Search for the cell housing the specified text and yield its (x, y) center coordinate. 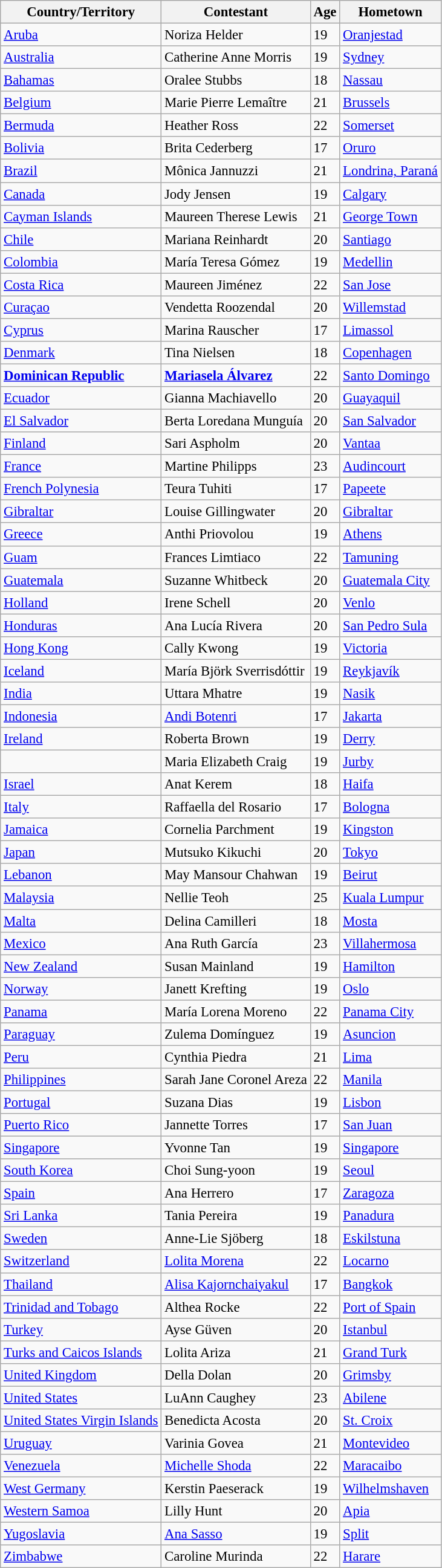
Cynthia Piedra (236, 1057)
Andi Botenri (236, 716)
Apia (391, 1511)
Tokyo (391, 853)
Sweden (81, 1239)
Sri Lanka (81, 1216)
Anat Kerem (236, 784)
Panama City (391, 1011)
Kingston (391, 830)
Tina Nielsen (236, 353)
Victoria (391, 648)
Thailand (81, 1284)
Santiago (391, 239)
Holland (81, 602)
Oslo (391, 989)
Somerset (391, 126)
Willemstad (391, 308)
Martine Philipps (236, 466)
Ireland (81, 739)
Derry (391, 739)
South Korea (81, 1170)
Aruba (81, 35)
Brussels (391, 103)
Maureen Jiménez (236, 285)
Brita Cederberg (236, 148)
Vantaa (391, 444)
Berta Loredana Munguía (236, 421)
Israel (81, 784)
Jody Jensen (236, 194)
Choi Sung-yoon (236, 1170)
Age (325, 12)
Malta (81, 921)
Kerstin Paeserack (236, 1489)
Mariana Reinhardt (236, 239)
Malaysia (81, 898)
San Jose (391, 285)
Venlo (391, 602)
Frances Limtiaco (236, 557)
Reykjavík (391, 671)
Brazil (81, 171)
Medellin (391, 262)
Papeete (391, 489)
Mutsuko Kikuchi (236, 853)
Bermuda (81, 126)
Athens (391, 535)
Finland (81, 444)
Hamilton (391, 966)
Japan (81, 853)
Marina Rauscher (236, 330)
Maracaibo (391, 1466)
Bologna (391, 807)
India (81, 694)
Oralee Stubbs (236, 80)
Limassol (391, 330)
Teura Tuhiti (236, 489)
Canada (81, 194)
Uttara Mhatre (236, 694)
Eskilstuna (391, 1239)
Spain (81, 1193)
Bahamas (81, 80)
Grand Turk (391, 1352)
West Germany (81, 1489)
May Mansour Chahwan (236, 876)
San Salvador (391, 421)
St. Croix (391, 1421)
Abilene (391, 1398)
Maureen Therese Lewis (236, 216)
Yugoslavia (81, 1534)
Locarno (391, 1262)
Janett Krefting (236, 989)
Oranjestad (391, 35)
Bangkok (391, 1284)
Maria Elizabeth Craig (236, 762)
Costa Rica (81, 285)
Turkey (81, 1329)
Manila (391, 1080)
Harare (391, 1557)
Chile (81, 239)
Lolita Morena (236, 1262)
Marie Pierre Lemaître (236, 103)
Denmark (81, 353)
Villahermosa (391, 943)
Cayman Islands (81, 216)
Hometown (391, 12)
Zimbabwe (81, 1557)
Split (391, 1534)
Portugal (81, 1102)
Susan Mainland (236, 966)
Haifa (391, 784)
Asuncion (391, 1034)
Beirut (391, 876)
Ayse Güven (236, 1329)
Caroline Murinda (236, 1557)
Ana Sasso (236, 1534)
Hong Kong (81, 648)
Philippines (81, 1080)
United States Virgin Islands (81, 1421)
Althea Rocke (236, 1307)
Curaçao (81, 308)
Honduras (81, 625)
Dominican Republic (81, 375)
Cornelia Parchment (236, 830)
Montevideo (391, 1443)
Peru (81, 1057)
Louise Gillingwater (236, 512)
Noriza Helder (236, 35)
Suzana Dias (236, 1102)
Turks and Caicos Islands (81, 1352)
Indonesia (81, 716)
Lebanon (81, 876)
Jakarta (391, 716)
Benedicta Acosta (236, 1421)
Jurby (391, 762)
Iceland (81, 671)
Lilly Hunt (236, 1511)
Italy (81, 807)
French Polynesia (81, 489)
Guam (81, 557)
Cyprus (81, 330)
25 (325, 898)
Seoul (391, 1170)
Panama (81, 1011)
Sarah Jane Coronel Areza (236, 1080)
Yvonne Tan (236, 1148)
Venezuela (81, 1466)
Zulema Domínguez (236, 1034)
Kuala Lumpur (391, 898)
Greece (81, 535)
Ana Lucía Rivera (236, 625)
Puerto Rico (81, 1125)
Calgary (391, 194)
Zaragoza (391, 1193)
Lima (391, 1057)
Trinidad and Tobago (81, 1307)
Michelle Shoda (236, 1466)
Australia (81, 57)
Tamuning (391, 557)
Anne-Lie Sjöberg (236, 1239)
Mosta (391, 921)
Delina Camilleri (236, 921)
United Kingdom (81, 1375)
Norway (81, 989)
United States (81, 1398)
Grimsby (391, 1375)
María Lorena Moreno (236, 1011)
Nassau (391, 80)
Colombia (81, 262)
Bolivia (81, 148)
Guatemala City (391, 580)
Uruguay (81, 1443)
Varinia Govea (236, 1443)
Irene Schell (236, 602)
Western Samoa (81, 1511)
Jamaica (81, 830)
San Juan (391, 1125)
Switzerland (81, 1262)
El Salvador (81, 421)
Sydney (391, 57)
Gianna Machiavello (236, 398)
Nasik (391, 694)
Heather Ross (236, 126)
Belgium (81, 103)
Santo Domingo (391, 375)
Londrina, Paraná (391, 171)
Mariasela Álvarez (236, 375)
Mexico (81, 943)
Panadura (391, 1216)
Istanbul (391, 1329)
Lolita Ariza (236, 1352)
New Zealand (81, 966)
San Pedro Sula (391, 625)
Jannette Torres (236, 1125)
Roberta Brown (236, 739)
Vendetta Roozendal (236, 308)
Catherine Anne Morris (236, 57)
LuAnn Caughey (236, 1398)
Copenhagen (391, 353)
Ana Herrero (236, 1193)
Mônica Jannuzzi (236, 171)
Suzanne Whitbeck (236, 580)
Guayaquil (391, 398)
Ana Ruth García (236, 943)
Oruro (391, 148)
Country/Territory (81, 12)
Tania Pereira (236, 1216)
Port of Spain (391, 1307)
Guatemala (81, 580)
Contestant (236, 12)
George Town (391, 216)
Wilhelmshaven (391, 1489)
Raffaella del Rosario (236, 807)
María Björk Sverrisdóttir (236, 671)
Della Dolan (236, 1375)
María Teresa Gómez (236, 262)
Paraguay (81, 1034)
Alisa Kajornchaiyakul (236, 1284)
Anthi Priovolou (236, 535)
Cally Kwong (236, 648)
Audincourt (391, 466)
France (81, 466)
Ecuador (81, 398)
Sari Aspholm (236, 444)
Lisbon (391, 1102)
Nellie Teoh (236, 898)
